Scan for the cell matching the given text and deliver its (X, Y) coordinate at center. 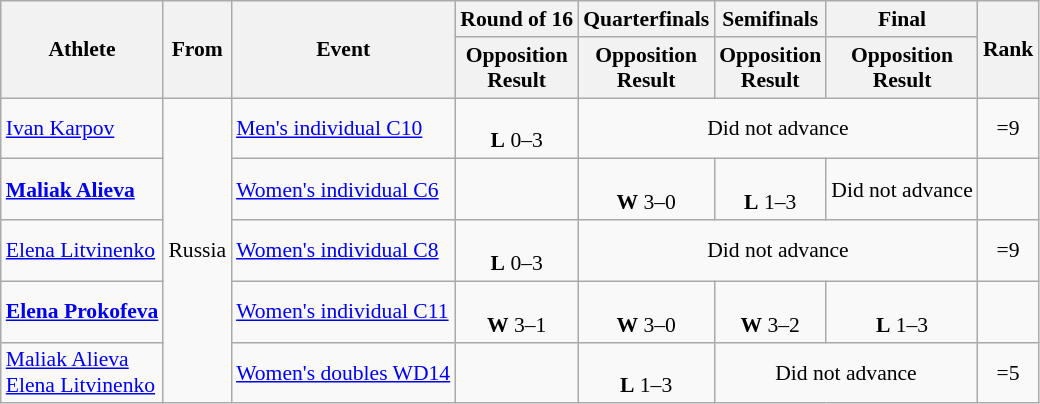
Women's individual C11 (343, 312)
Elena Litvinenko (82, 250)
Semifinals (770, 19)
Women's individual C6 (343, 190)
Final (902, 19)
Maliak AlievaElena Litvinenko (82, 372)
Ivan Karpov (82, 128)
Russia (197, 251)
Athlete (82, 50)
Men's individual C10 (343, 128)
Women's doubles WD14 (343, 372)
Round of 16 (516, 19)
=5 (1008, 372)
W 3–2 (770, 312)
Quarterfinals (646, 19)
W 3–1 (516, 312)
Rank (1008, 50)
Event (343, 50)
Women's individual C8 (343, 250)
Elena Prokofeva (82, 312)
From (197, 50)
Maliak Alieva (82, 190)
